Return the (X, Y) coordinate for the center point of the cell that contains the specified text.  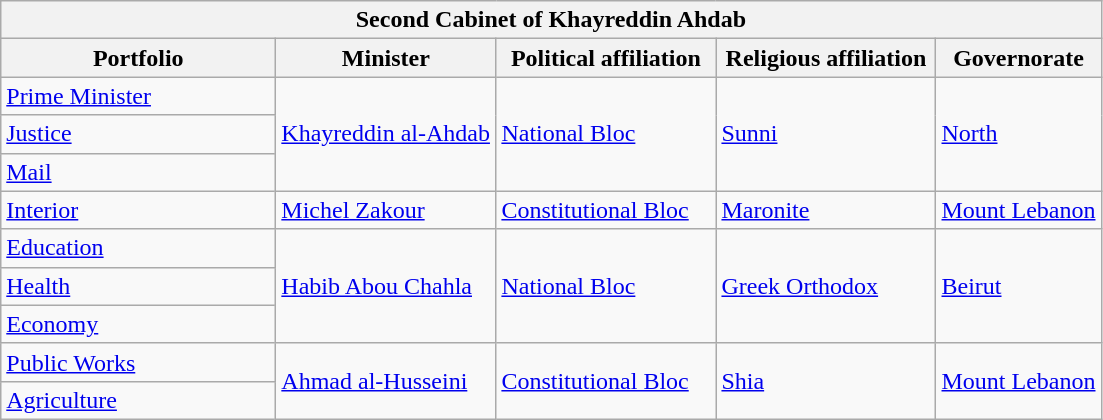
Political affiliation (606, 58)
North (1018, 134)
Beirut (1018, 286)
Religious affiliation (826, 58)
Maronite (826, 210)
Sunni (826, 134)
Habib Abou Chahla (386, 286)
Second Cabinet of Khayreddin Ahdab (551, 20)
Greek Orthodox (826, 286)
Justice (138, 134)
Public Works (138, 362)
Ahmad al-Husseini (386, 381)
Minister (386, 58)
Education (138, 248)
Portfolio (138, 58)
Prime Minister (138, 96)
Shia (826, 381)
Economy (138, 324)
Khayreddin al-Ahdab (386, 134)
Agriculture (138, 400)
Health (138, 286)
Mail (138, 172)
Governorate (1018, 58)
Michel Zakour (386, 210)
Interior (138, 210)
